From the cell containing the given text, extract its center point as (X, Y) coordinate. 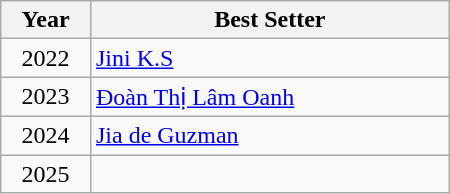
Best Setter (270, 20)
2022 (46, 58)
Đoàn Thị Lâm Oanh (270, 97)
Jia de Guzman (270, 135)
2023 (46, 97)
2024 (46, 135)
Year (46, 20)
2025 (46, 173)
Jini K.S (270, 58)
